Pinpoint the cell where the given text exists, returning its (X, Y) midpoint coordinate. 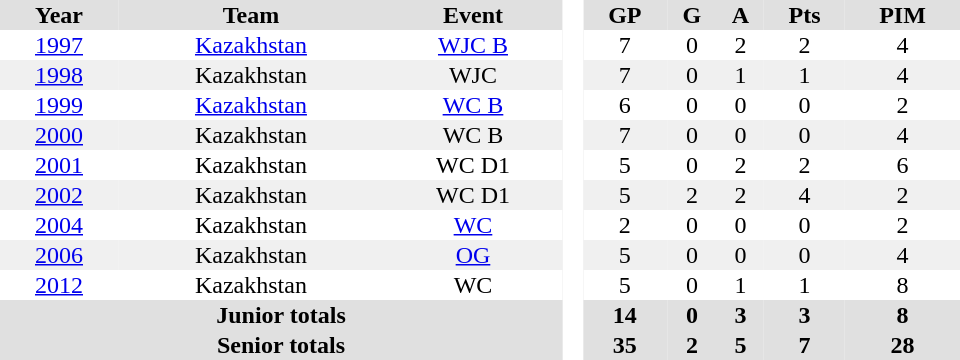
A (740, 15)
35 (625, 345)
Year (59, 15)
Event (473, 15)
2001 (59, 165)
GP (625, 15)
OG (473, 255)
1997 (59, 45)
2006 (59, 255)
Senior totals (281, 345)
2002 (59, 195)
WJC B (473, 45)
Junior totals (281, 315)
G (692, 15)
14 (625, 315)
1999 (59, 105)
2004 (59, 225)
28 (902, 345)
2012 (59, 285)
Team (251, 15)
PIM (902, 15)
1998 (59, 75)
Pts (804, 15)
WJC (473, 75)
2000 (59, 135)
